Detect which cell encompasses the target text, then output its [x, y] center coordinate. 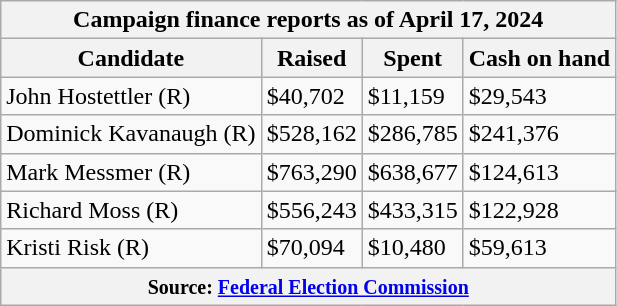
$10,480 [412, 248]
$124,613 [539, 172]
$433,315 [412, 210]
Cash on hand [539, 58]
Dominick Kavanaugh (R) [131, 134]
$241,376 [539, 134]
Candidate [131, 58]
$70,094 [312, 248]
$528,162 [312, 134]
Spent [412, 58]
$556,243 [312, 210]
$11,159 [412, 96]
$763,290 [312, 172]
$29,543 [539, 96]
Raised [312, 58]
Mark Messmer (R) [131, 172]
Kristi Risk (R) [131, 248]
$40,702 [312, 96]
Source: Federal Election Commission [308, 286]
$122,928 [539, 210]
$286,785 [412, 134]
Richard Moss (R) [131, 210]
$59,613 [539, 248]
$638,677 [412, 172]
Campaign finance reports as of April 17, 2024 [308, 20]
John Hostettler (R) [131, 96]
